Identify which cell holds the provided text, then report its (x, y) central coordinate. 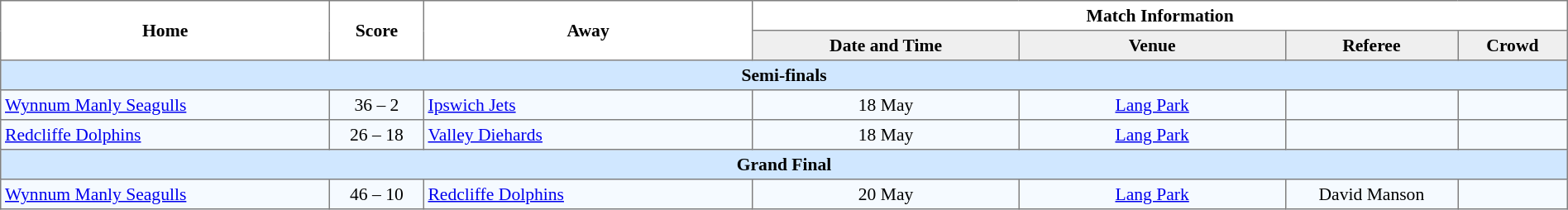
26 – 18 (377, 135)
Venue (1152, 45)
Score (377, 31)
Date and Time (886, 45)
20 May (886, 194)
Valley Diehards (588, 135)
46 – 10 (377, 194)
Referee (1371, 45)
Grand Final (784, 165)
Ipswich Jets (588, 105)
Crowd (1513, 45)
David Manson (1371, 194)
Home (165, 31)
Match Information (1159, 16)
36 – 2 (377, 105)
Semi-finals (784, 75)
Away (588, 31)
